Return (X, Y) of the center of cell containing provided text 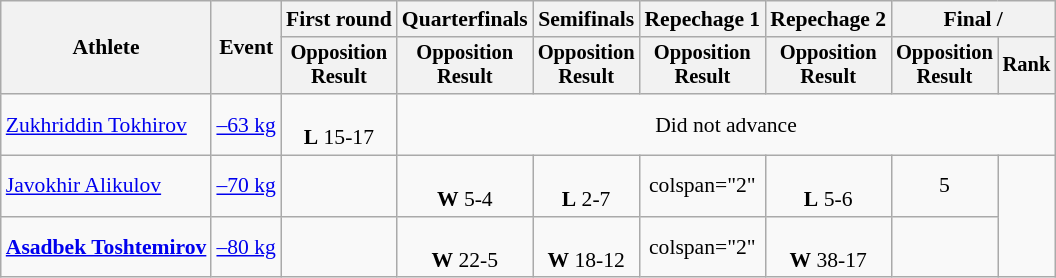
Event (246, 48)
–80 kg (246, 248)
First round (339, 19)
L 15-17 (339, 124)
Zukhriddin Tokhirov (106, 124)
W 38-17 (828, 248)
Javokhir Alikulov (106, 186)
Asadbek Toshtemirov (106, 248)
5 (944, 186)
Athlete (106, 48)
Rank (1027, 66)
L 2-7 (586, 186)
–70 kg (246, 186)
W 18-12 (586, 248)
W 5-4 (465, 186)
L 5-6 (828, 186)
Final / (973, 19)
–63 kg (246, 124)
Repechage 1 (702, 19)
Quarterfinals (465, 19)
Repechage 2 (828, 19)
Did not advance (726, 124)
Semifinals (586, 19)
W 22-5 (465, 248)
